Output the (x, y) coordinate of the center of the cell containing the given text.  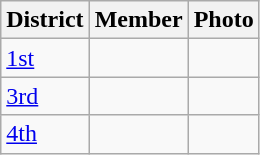
1st (45, 58)
Photo (224, 20)
Member (138, 20)
District (45, 20)
4th (45, 134)
3rd (45, 96)
